Provide the (X, Y) coordinate of the cell's center where the given text is located.  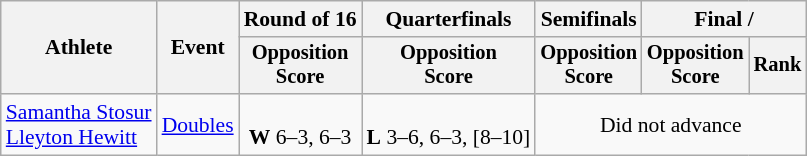
Samantha Stosur Lleyton Hewitt (79, 124)
W 6–3, 6–3 (300, 124)
Semifinals (588, 19)
Athlete (79, 48)
Event (198, 48)
Rank (778, 66)
Did not advance (670, 124)
Final / (724, 19)
Quarterfinals (449, 19)
L 3–6, 6–3, [8–10] (449, 124)
Doubles (198, 124)
Round of 16 (300, 19)
